Capture the cell that displays the provided text and extract its [x, y] central coordinate. 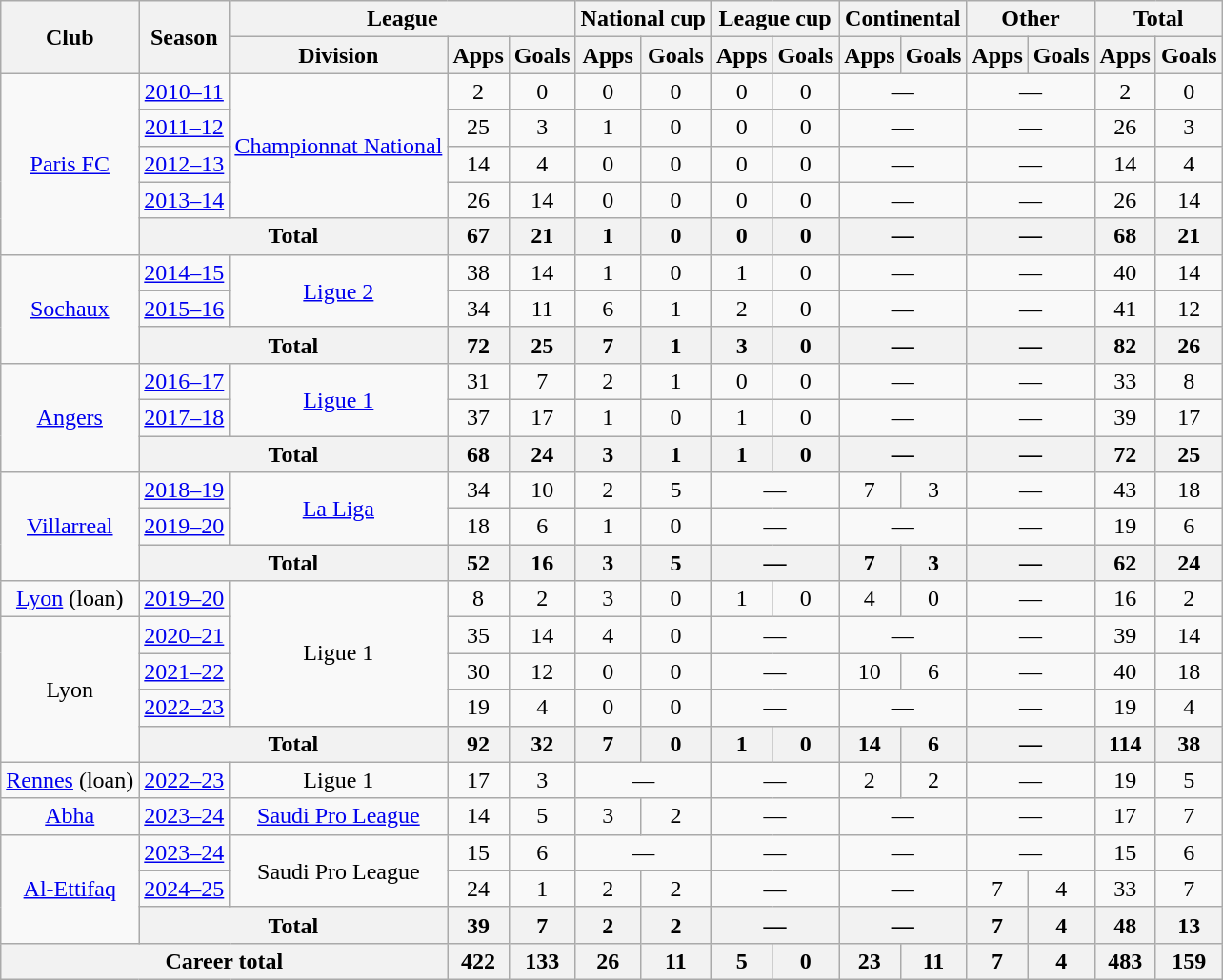
Club [70, 37]
Season [185, 37]
Paris FC [70, 164]
Division [339, 55]
52 [478, 563]
13 [1189, 925]
2011–12 [185, 128]
2010–11 [185, 91]
92 [478, 744]
Continental [903, 19]
37 [478, 417]
Villarreal [70, 527]
32 [542, 744]
2020–21 [185, 635]
Ligue 2 [339, 290]
Championnat National [339, 146]
2017–18 [185, 417]
41 [1125, 309]
League [402, 19]
35 [478, 635]
Al-Ettifaq [70, 889]
2013–14 [185, 200]
31 [478, 381]
43 [1125, 490]
48 [1125, 925]
159 [1189, 961]
Abha [70, 816]
2018–19 [185, 490]
Angers [70, 417]
2012–13 [185, 164]
2014–15 [185, 272]
30 [478, 671]
422 [478, 961]
Rennes (loan) [70, 780]
Other [1031, 19]
2015–16 [185, 309]
67 [478, 236]
2021–22 [185, 671]
La Liga [339, 509]
114 [1125, 744]
2016–17 [185, 381]
National cup [643, 19]
23 [870, 961]
133 [542, 961]
Sochaux [70, 309]
483 [1125, 961]
2024–25 [185, 889]
Lyon [70, 690]
Lyon (loan) [70, 599]
62 [1125, 563]
82 [1125, 345]
Career total [225, 961]
League cup [774, 19]
